Search for the cell housing the specified text and yield its (x, y) center coordinate. 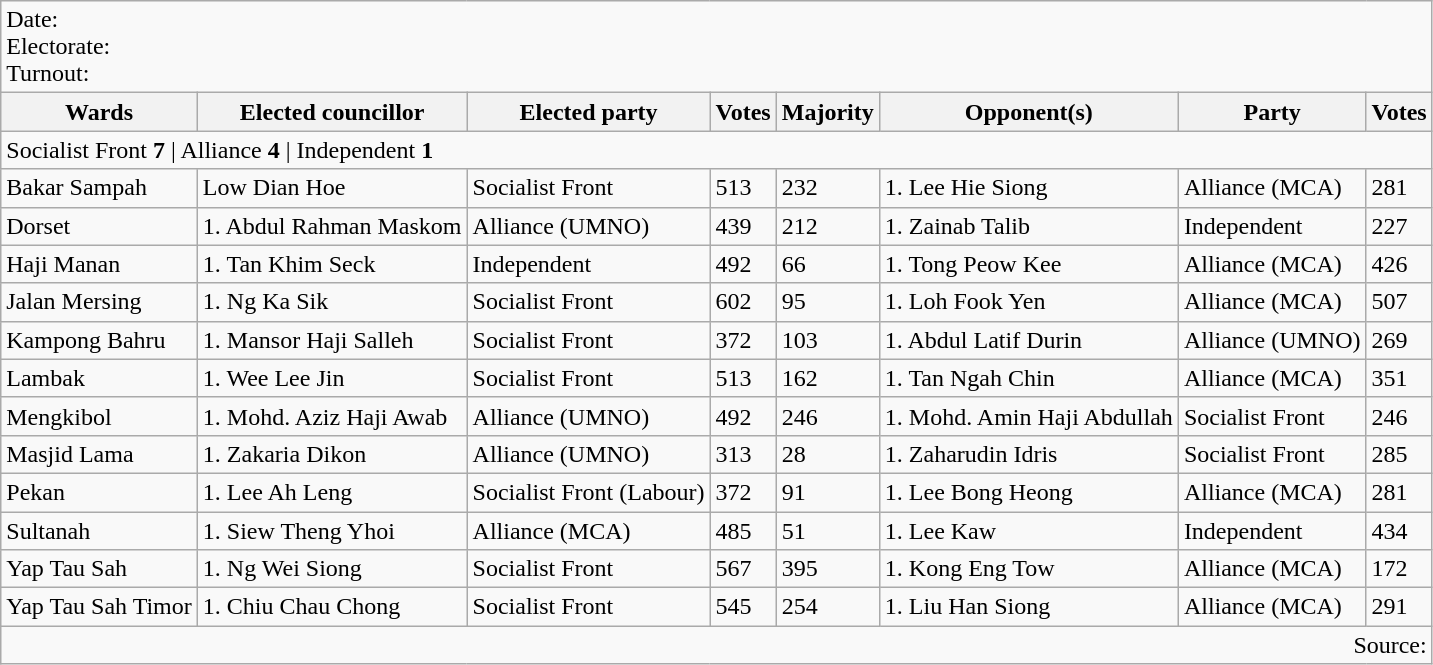
103 (828, 340)
Majority (828, 112)
1. Lee Kaw (1028, 531)
66 (828, 264)
1. Kong Eng Tow (1028, 569)
Party (1272, 112)
1. Siew Theng Yhoi (332, 531)
Source: (716, 645)
28 (828, 454)
395 (828, 569)
Opponent(s) (1028, 112)
1. Mohd. Aziz Haji Awab (332, 416)
Yap Tau Sah Timor (100, 607)
95 (828, 302)
507 (1399, 302)
Mengkibol (100, 416)
545 (743, 607)
1. Lee Ah Leng (332, 492)
162 (828, 378)
434 (1399, 531)
485 (743, 531)
1. Zakaria Dikon (332, 454)
232 (828, 188)
1. Abdul Latif Durin (1028, 340)
Socialist Front (Labour) (588, 492)
254 (828, 607)
351 (1399, 378)
1. Mansor Haji Salleh (332, 340)
439 (743, 226)
285 (1399, 454)
1. Lee Bong Heong (1028, 492)
Date: Electorate: Turnout: (716, 47)
Sultanah (100, 531)
1. Liu Han Siong (1028, 607)
Kampong Bahru (100, 340)
Jalan Mersing (100, 302)
Wards (100, 112)
1. Mohd. Amin Haji Abdullah (1028, 416)
51 (828, 531)
Haji Manan (100, 264)
Low Dian Hoe (332, 188)
Dorset (100, 226)
212 (828, 226)
313 (743, 454)
1. Wee Lee Jin (332, 378)
1. Chiu Chau Chong (332, 607)
1. Lee Hie Siong (1028, 188)
172 (1399, 569)
Bakar Sampah (100, 188)
Lambak (100, 378)
426 (1399, 264)
Masjid Lama (100, 454)
1. Tan Ngah Chin (1028, 378)
291 (1399, 607)
1. Ng Ka Sik (332, 302)
227 (1399, 226)
1. Loh Fook Yen (1028, 302)
1. Zainab Talib (1028, 226)
Pekan (100, 492)
Yap Tau Sah (100, 569)
567 (743, 569)
1. Ng Wei Siong (332, 569)
269 (1399, 340)
91 (828, 492)
Elected councillor (332, 112)
602 (743, 302)
1. Tan Khim Seck (332, 264)
Elected party (588, 112)
Socialist Front 7 | Alliance 4 | Independent 1 (716, 150)
1. Abdul Rahman Maskom (332, 226)
1. Zaharudin Idris (1028, 454)
1. Tong Peow Kee (1028, 264)
